Search for the cell housing the specified text and yield its [X, Y] center coordinate. 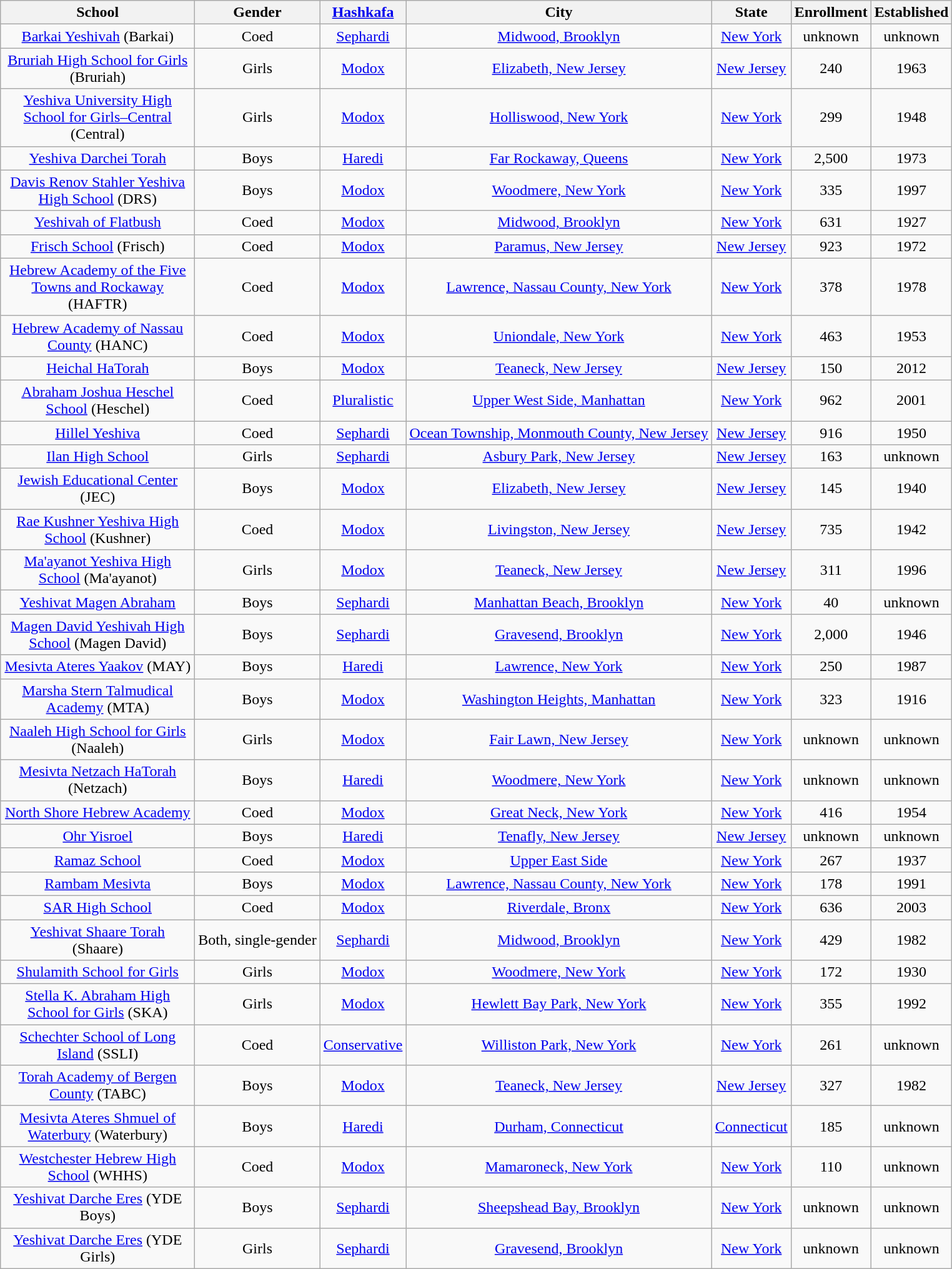
163 [831, 457]
Ilan High School [97, 457]
Marsha Stern Talmudical Academy (MTA) [97, 699]
1946 [911, 635]
Stella K. Abraham High School for Girls (SKA) [97, 1005]
Hebrew Academy of Nassau County (HANC) [97, 336]
1991 [911, 883]
Livingston, New Jersey [558, 530]
Holliswood, New York [558, 117]
Rae Kushner Yeshiva High School (Kushner) [97, 530]
Fair Lawn, New Jersey [558, 740]
2003 [911, 907]
145 [831, 489]
1930 [911, 972]
Yeshiva University High School for Girls–Central (Central) [97, 117]
Hewlett Bay Park, New York [558, 1005]
636 [831, 907]
Naaleh High School for Girls (Naaleh) [97, 740]
355 [831, 1005]
Ohr Yisroel [97, 836]
Mamaroneck, New York [558, 1167]
378 [831, 287]
923 [831, 246]
Durham, Connecticut [558, 1126]
Torah Academy of Bergen County (TABC) [97, 1086]
Uniondale, New York [558, 336]
323 [831, 699]
631 [831, 222]
Yeshivat Darche Eres (YDE Girls) [97, 1248]
Yeshivat Darche Eres (YDE Boys) [97, 1207]
335 [831, 190]
Ocean Township, Monmouth County, New Jersey [558, 433]
Mesivta Ateres Yaakov (MAY) [97, 667]
150 [831, 368]
Westchester Hebrew High School (WHHS) [97, 1167]
Mesivta Netzach HaTorah (Netzach) [97, 780]
1953 [911, 336]
Frisch School (Frisch) [97, 246]
1927 [911, 222]
Far Rockaway, Queens [558, 158]
962 [831, 400]
Yeshiva Darchei Torah [97, 158]
Riverdale, Bronx [558, 907]
North Shore Hebrew Academy [97, 812]
Shulamith School for Girls [97, 972]
Upper West Side, Manhattan [558, 400]
School [97, 12]
Yeshivah of Flatbush [97, 222]
185 [831, 1126]
SAR High School [97, 907]
250 [831, 667]
110 [831, 1167]
416 [831, 812]
240 [831, 69]
Davis Renov Stahler Yeshiva High School (DRS) [97, 190]
Hebrew Academy of the Five Towns and Rockaway (HAFTR) [97, 287]
Magen David Yeshivah High School (Magen David) [97, 635]
Rambam Mesivta [97, 883]
State [751, 12]
1948 [911, 117]
916 [831, 433]
Sheepshead Bay, Brooklyn [558, 1207]
1972 [911, 246]
Schechter School of Long Island (SSLI) [97, 1045]
Mesivta Ateres Shmuel of Waterbury (Waterbury) [97, 1126]
1997 [911, 190]
Tenafly, New Jersey [558, 836]
Bruriah High School for Girls (Bruriah) [97, 69]
1942 [911, 530]
Abraham Joshua Heschel School (Heschel) [97, 400]
1987 [911, 667]
1916 [911, 699]
Established [911, 12]
Ramaz School [97, 860]
Hashkafa [363, 12]
Gender [257, 12]
172 [831, 972]
Barkai Yeshivah (Barkai) [97, 36]
1950 [911, 433]
1937 [911, 860]
Paramus, New Jersey [558, 246]
Enrollment [831, 12]
City [558, 12]
735 [831, 530]
Asbury Park, New Jersey [558, 457]
Heichal HaTorah [97, 368]
429 [831, 940]
Washington Heights, Manhattan [558, 699]
2,500 [831, 158]
Both, single-gender [257, 940]
Upper East Side [558, 860]
Ma'ayanot Yeshiva High School (Ma'ayanot) [97, 570]
261 [831, 1045]
Pluralistic [363, 400]
1940 [911, 489]
2001 [911, 400]
1992 [911, 1005]
327 [831, 1086]
Yeshivat Magen Abraham [97, 602]
Great Neck, New York [558, 812]
2012 [911, 368]
Conservative [363, 1045]
Connecticut [751, 1126]
1954 [911, 812]
2,000 [831, 635]
Jewish Educational Center (JEC) [97, 489]
Hillel Yeshiva [97, 433]
267 [831, 860]
1978 [911, 287]
1996 [911, 570]
Lawrence, New York [558, 667]
178 [831, 883]
Williston Park, New York [558, 1045]
Yeshivat Shaare Torah (Shaare) [97, 940]
40 [831, 602]
311 [831, 570]
463 [831, 336]
Manhattan Beach, Brooklyn [558, 602]
1973 [911, 158]
299 [831, 117]
1963 [911, 69]
